From the cell containing the given text, extract its center point as (x, y) coordinate. 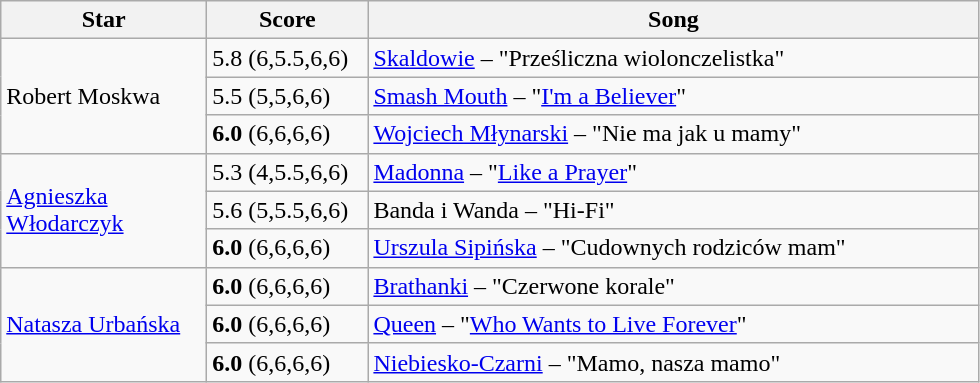
5.8 (6,5.5,6,6) (288, 58)
Queen – "Who Wants to Live Forever" (674, 324)
Brathanki – "Czerwone korale" (674, 286)
Natasza Urbańska (104, 324)
5.3 (4,5.5,6,6) (288, 172)
5.5 (5,5,6,6) (288, 96)
Smash Mouth – "I'm a Believer" (674, 96)
Star (104, 20)
Wojciech Młynarski – "Nie ma jak u mamy" (674, 134)
Urszula Sipińska – "Cudownych rodziców mam" (674, 248)
Song (674, 20)
Score (288, 20)
5.6 (5,5.5,6,6) (288, 210)
Madonna – "Like a Prayer" (674, 172)
Robert Moskwa (104, 96)
Niebiesko-Czarni – "Mamo, nasza mamo" (674, 362)
Banda i Wanda – "Hi-Fi" (674, 210)
Agnieszka Włodarczyk (104, 210)
Skaldowie – "Prześliczna wiolonczelistka" (674, 58)
